Pinpoint the cell where the given text exists, returning its (X, Y) midpoint coordinate. 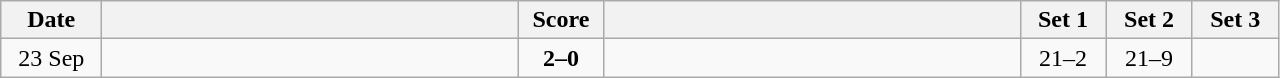
21–9 (1149, 58)
23 Sep (52, 58)
Date (52, 20)
Set 3 (1235, 20)
Set 1 (1063, 20)
2–0 (561, 58)
Set 2 (1149, 20)
21–2 (1063, 58)
Score (561, 20)
